Detect which cell encompasses the target text, then output its [X, Y] center coordinate. 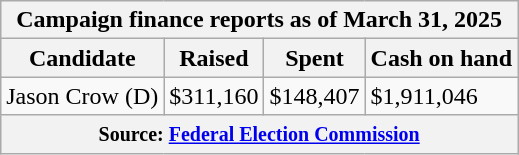
$311,160 [214, 96]
Source: Federal Election Commission [260, 134]
$1,911,046 [441, 96]
Candidate [82, 58]
Jason Crow (D) [82, 96]
$148,407 [314, 96]
Cash on hand [441, 58]
Raised [214, 58]
Spent [314, 58]
Campaign finance reports as of March 31, 2025 [260, 20]
